Find where the given text appears and provide that cell's center as (X, Y) coordinate. 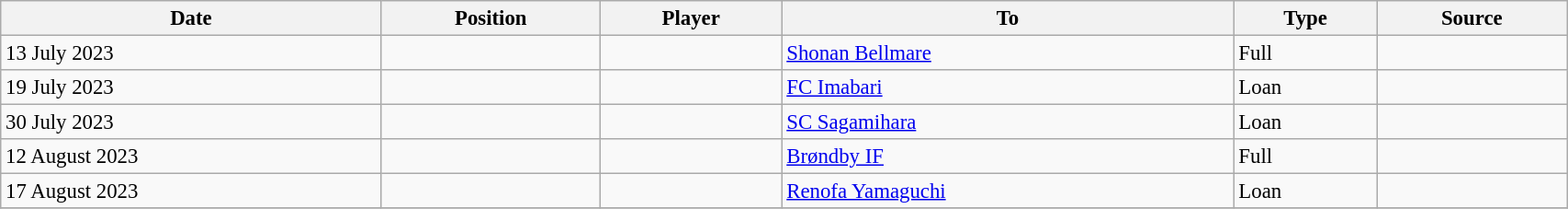
Renofa Yamaguchi (1008, 192)
Shonan Bellmare (1008, 53)
12 August 2023 (191, 157)
30 July 2023 (191, 122)
Type (1305, 18)
Position (491, 18)
FC Imabari (1008, 87)
To (1008, 18)
13 July 2023 (191, 53)
19 July 2023 (191, 87)
SC Sagamihara (1008, 122)
Source (1472, 18)
Date (191, 18)
Player (691, 18)
17 August 2023 (191, 192)
Brøndby IF (1008, 157)
